Return the [X, Y] coordinate for the center point of the cell that contains the specified text.  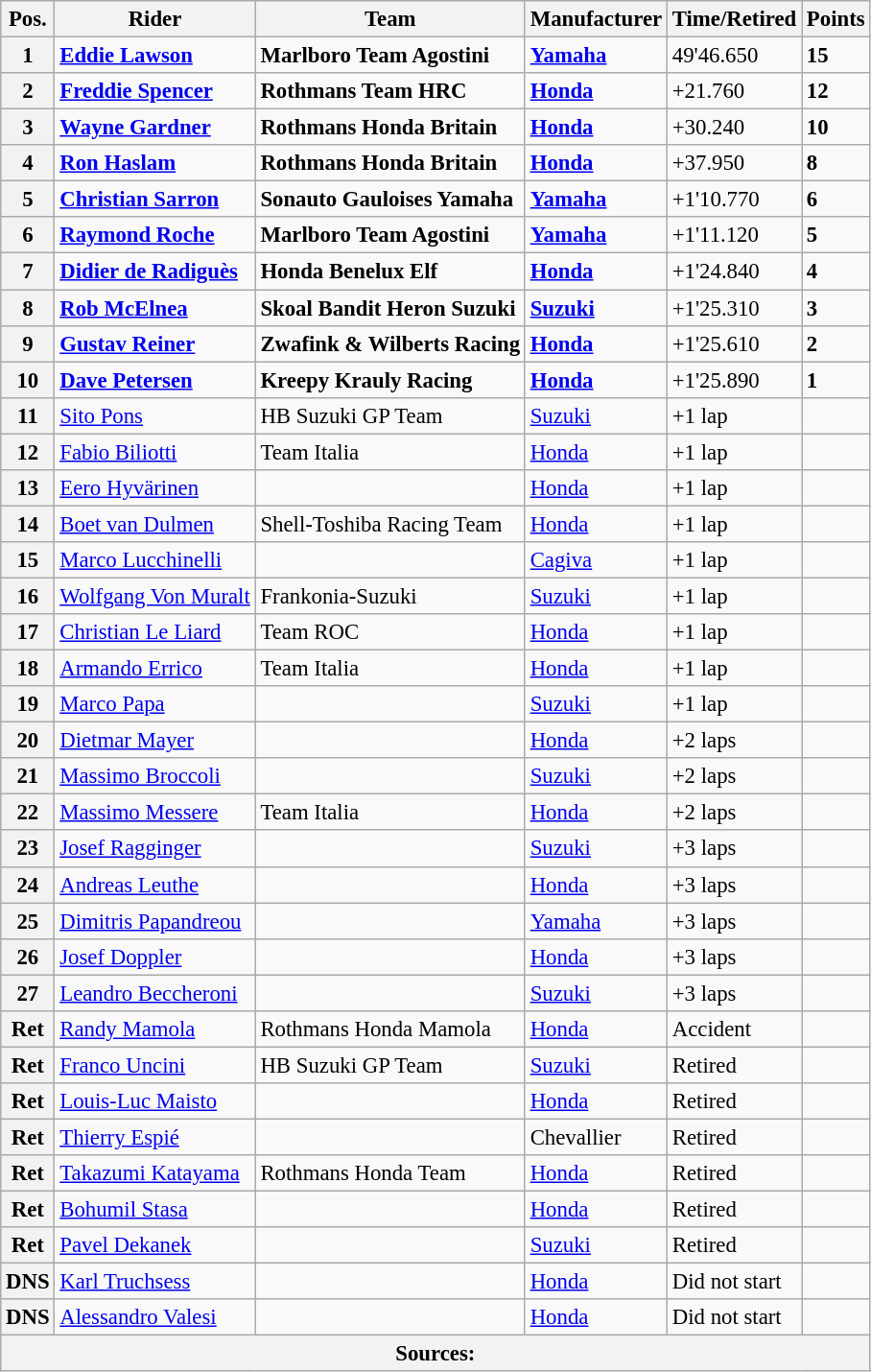
Frankonia-Suzuki [389, 596]
Skoal Bandit Heron Suzuki [389, 308]
Points [836, 19]
Time/Retired [734, 19]
9 [28, 343]
+1'25.610 [734, 343]
23 [28, 849]
Takazumi Katayama [155, 1173]
Josef Doppler [155, 957]
Accident [734, 1029]
Christian Le Liard [155, 632]
Alessandro Valesi [155, 1317]
18 [28, 669]
+37.950 [734, 163]
Kreepy Krauly Racing [389, 380]
Louis-Luc Maisto [155, 1101]
Massimo Broccoli [155, 776]
Marco Lucchinelli [155, 560]
24 [28, 885]
Josef Ragginger [155, 849]
+21.760 [734, 91]
Andreas Leuthe [155, 885]
Wayne Gardner [155, 128]
26 [28, 957]
11 [28, 415]
Cagiva [596, 560]
Honda Benelux Elf [389, 272]
Pos. [28, 19]
+1'10.770 [734, 200]
Christian Sarron [155, 200]
Dietmar Mayer [155, 741]
Sources: [435, 1354]
+1'11.120 [734, 235]
Team [389, 19]
Boet van Dulmen [155, 524]
Ron Haslam [155, 163]
+30.240 [734, 128]
Freddie Spencer [155, 91]
Rothmans Honda Mamola [389, 1029]
25 [28, 921]
Bohumil Stasa [155, 1210]
Rob McElnea [155, 308]
Manufacturer [596, 19]
Gustav Reiner [155, 343]
21 [28, 776]
Dimitris Papandreou [155, 921]
Pavel Dekanek [155, 1245]
13 [28, 488]
16 [28, 596]
Chevallier [596, 1137]
+1'25.310 [734, 308]
Shell-Toshiba Racing Team [389, 524]
Sito Pons [155, 415]
49'46.650 [734, 56]
Massimo Messere [155, 813]
Randy Mamola [155, 1029]
Eddie Lawson [155, 56]
Didier de Radiguès [155, 272]
Marco Papa [155, 704]
Fabio Biliotti [155, 452]
Sonauto Gauloises Yamaha [389, 200]
20 [28, 741]
27 [28, 993]
Eero Hyvärinen [155, 488]
17 [28, 632]
Karl Truchsess [155, 1282]
Leandro Beccheroni [155, 993]
Dave Petersen [155, 380]
Zwafink & Wilberts Racing [389, 343]
Franco Uncini [155, 1065]
+1'25.890 [734, 380]
Wolfgang Von Muralt [155, 596]
7 [28, 272]
Thierry Espié [155, 1137]
+1'24.840 [734, 272]
Raymond Roche [155, 235]
14 [28, 524]
Team ROC [389, 632]
Rothmans Honda Team [389, 1173]
Rider [155, 19]
22 [28, 813]
19 [28, 704]
Rothmans Team HRC [389, 91]
Armando Errico [155, 669]
